Identify which cell holds the provided text, then report its (X, Y) central coordinate. 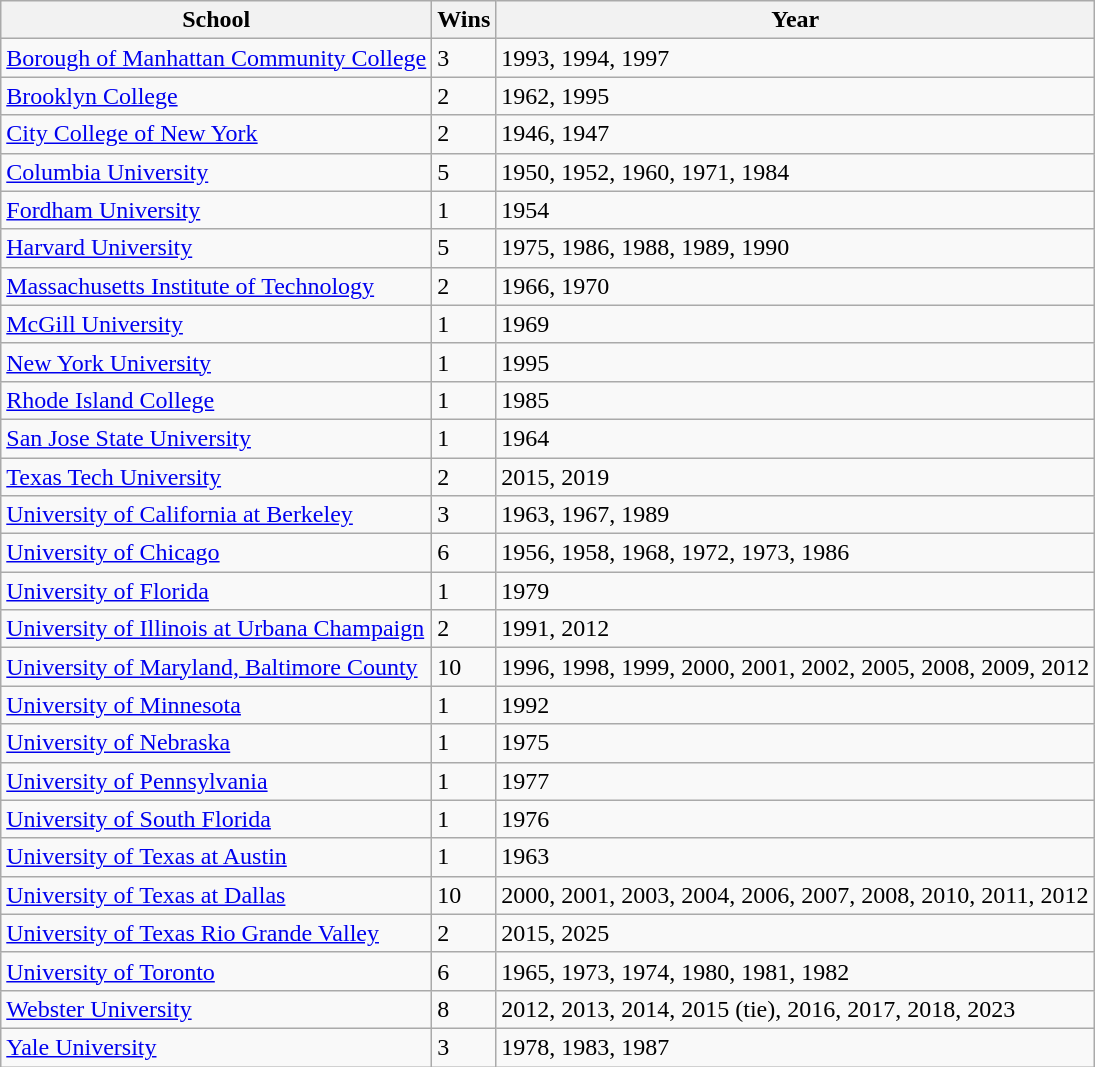
University of Texas at Dallas (216, 895)
University of Texas Rio Grande Valley (216, 933)
2015, 2025 (796, 933)
Massachusetts Institute of Technology (216, 286)
Webster University (216, 1009)
McGill University (216, 324)
University of South Florida (216, 819)
1991, 2012 (796, 629)
1966, 1970 (796, 286)
Harvard University (216, 248)
University of Nebraska (216, 743)
University of Toronto (216, 971)
1979 (796, 591)
Columbia University (216, 172)
2015, 2019 (796, 477)
1964 (796, 438)
2000, 2001, 2003, 2004, 2006, 2007, 2008, 2010, 2011, 2012 (796, 895)
2012, 2013, 2014, 2015 (tie), 2016, 2017, 2018, 2023 (796, 1009)
1965, 1973, 1974, 1980, 1981, 1982 (796, 971)
Texas Tech University (216, 477)
University of Chicago (216, 553)
University of Texas at Austin (216, 857)
1969 (796, 324)
1975 (796, 743)
University of Maryland, Baltimore County (216, 667)
University of California at Berkeley (216, 515)
1950, 1952, 1960, 1971, 1984 (796, 172)
Brooklyn College (216, 96)
Wins (464, 20)
Yale University (216, 1047)
Rhode Island College (216, 400)
1992 (796, 705)
1976 (796, 819)
University of Illinois at Urbana Champaign (216, 629)
1946, 1947 (796, 134)
1993, 1994, 1997 (796, 58)
1956, 1958, 1968, 1972, 1973, 1986 (796, 553)
8 (464, 1009)
Fordham University (216, 210)
1975, 1986, 1988, 1989, 1990 (796, 248)
1977 (796, 781)
University of Minnesota (216, 705)
1978, 1983, 1987 (796, 1047)
1954 (796, 210)
1962, 1995 (796, 96)
1996, 1998, 1999, 2000, 2001, 2002, 2005, 2008, 2009, 2012 (796, 667)
University of Florida (216, 591)
1963, 1967, 1989 (796, 515)
City College of New York (216, 134)
San Jose State University (216, 438)
Borough of Manhattan Community College (216, 58)
School (216, 20)
Year (796, 20)
1995 (796, 362)
New York University (216, 362)
1985 (796, 400)
1963 (796, 857)
University of Pennsylvania (216, 781)
